Identify which cell holds the provided text, then report its [x, y] central coordinate. 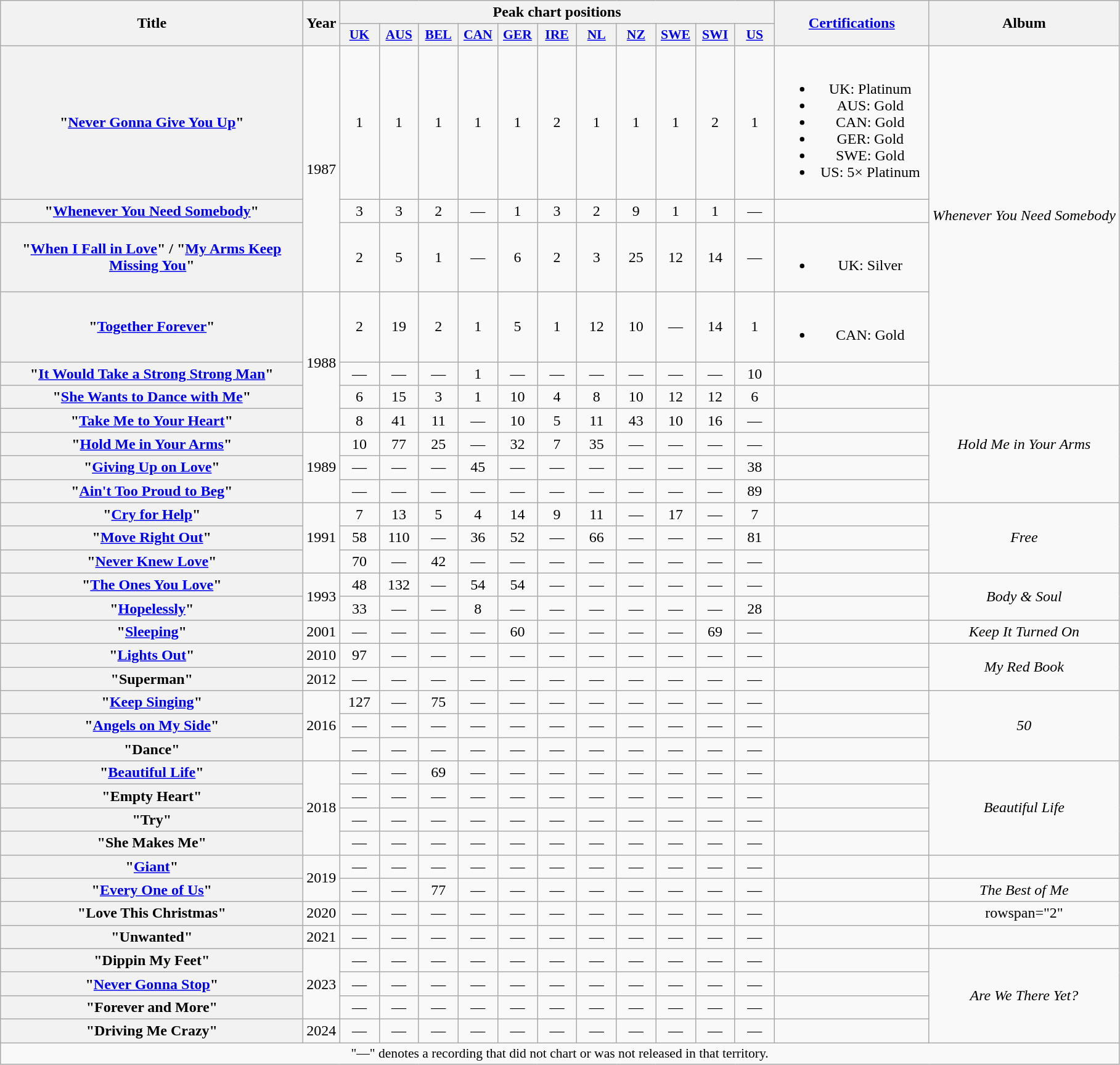
28 [754, 608]
"Never Gonna Stop" [152, 984]
"She Makes Me" [152, 843]
"She Wants to Dance with Me" [152, 397]
36 [478, 538]
42 [438, 561]
"Together Forever" [152, 327]
Beautiful Life [1024, 808]
2016 [322, 726]
16 [715, 421]
"It Would Take a Strong Strong Man" [152, 374]
110 [399, 538]
58 [359, 538]
2010 [322, 655]
"Beautiful Life" [152, 773]
2018 [322, 808]
"Move Right Out" [152, 538]
"When I Fall in Love" / "My Arms Keep Missing You" [152, 258]
50 [1024, 726]
"Giving Up on Love" [152, 467]
17 [676, 514]
Are We There Yet? [1024, 995]
US [754, 35]
"Sleeping" [152, 631]
"Dance" [152, 749]
1987 [322, 169]
AUS [399, 35]
43 [636, 421]
2001 [322, 631]
"Forever and More" [152, 1007]
"Giant" [152, 866]
1988 [322, 363]
"Ain't Too Proud to Beg" [152, 491]
"Every One of Us" [152, 890]
"—" denotes a recording that did not chart or was not released in that territory. [560, 1053]
"Take Me to Your Heart" [152, 421]
UK: PlatinumAUS: GoldCAN: GoldGER: GoldSWE: GoldUS: 5× Platinum [852, 122]
Certifications [852, 23]
IRE [557, 35]
Body & Soul [1024, 596]
SWE [676, 35]
"Whenever You Need Somebody" [152, 210]
"Never Gonna Give You Up" [152, 122]
"Hopelessly" [152, 608]
1991 [322, 538]
"The Ones You Love" [152, 585]
NZ [636, 35]
UK: Silver [852, 258]
Free [1024, 538]
My Red Book [1024, 667]
2020 [322, 913]
Peak chart positions [557, 12]
"Love This Christmas" [152, 913]
"Driving Me Crazy" [152, 1030]
1993 [322, 596]
48 [359, 585]
60 [517, 631]
"Never Knew Love" [152, 561]
32 [517, 444]
1989 [322, 467]
81 [754, 538]
15 [399, 397]
rowspan="2" [1024, 913]
UK [359, 35]
"Keep Singing" [152, 702]
13 [399, 514]
70 [359, 561]
2023 [322, 984]
19 [399, 327]
2012 [322, 679]
Keep It Turned On [1024, 631]
2019 [322, 878]
NL [597, 35]
2024 [322, 1030]
Whenever You Need Somebody [1024, 215]
"Unwanted" [152, 937]
"Hold Me in Your Arms" [152, 444]
97 [359, 655]
Album [1024, 23]
"Try" [152, 820]
75 [438, 702]
SWI [715, 35]
127 [359, 702]
Year [322, 23]
132 [399, 585]
"Superman" [152, 679]
"Lights Out" [152, 655]
CAN [478, 35]
38 [754, 467]
Title [152, 23]
41 [399, 421]
Hold Me in Your Arms [1024, 444]
"Cry for Help" [152, 514]
CAN: Gold [852, 327]
35 [597, 444]
2021 [322, 937]
GER [517, 35]
"Dippin My Feet" [152, 960]
"Angels on My Side" [152, 726]
BEL [438, 35]
52 [517, 538]
The Best of Me [1024, 890]
89 [754, 491]
33 [359, 608]
"Empty Heart" [152, 796]
66 [597, 538]
45 [478, 467]
